Return (X, Y) of the center of cell containing provided text 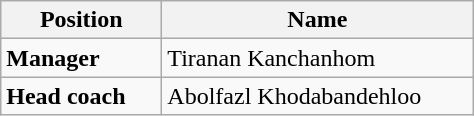
Abolfazl Khodabandehloo (318, 96)
Position (82, 20)
Name (318, 20)
Manager (82, 58)
Tiranan Kanchanhom (318, 58)
Head coach (82, 96)
